Capture the cell that displays the provided text and extract its (x, y) central coordinate. 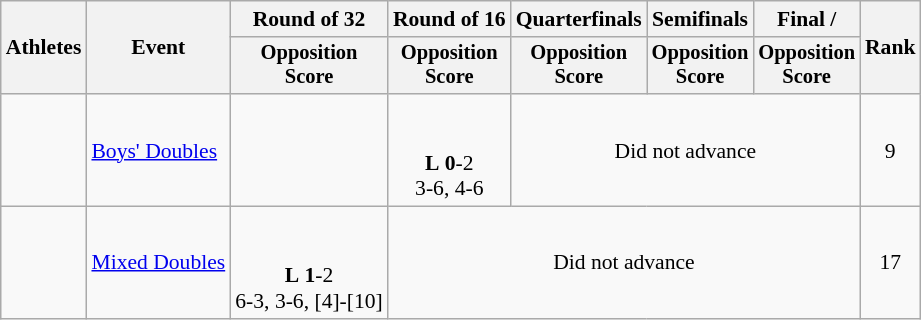
Boys' Doubles (158, 150)
17 (890, 263)
Athletes (44, 48)
Semifinals (700, 19)
Round of 32 (309, 19)
Round of 16 (450, 19)
Rank (890, 48)
Quarterfinals (579, 19)
9 (890, 150)
Mixed Doubles (158, 263)
Event (158, 48)
L 0-2 3-6, 4-6 (450, 150)
L 1-2 6-3, 3-6, [4]-[10] (309, 263)
Final / (806, 19)
